Return the [x, y] coordinate for the center point of the cell that contains the specified text.  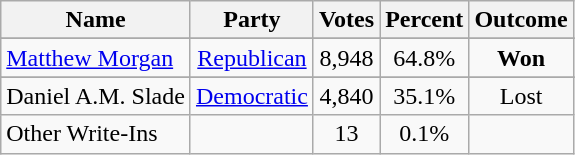
Democratic [252, 96]
Outcome [521, 20]
8,948 [346, 58]
Votes [346, 20]
Daniel A.M. Slade [96, 96]
Lost [521, 96]
Matthew Morgan [96, 58]
35.1% [424, 96]
64.8% [424, 58]
Party [252, 20]
Won [521, 58]
4,840 [346, 96]
0.1% [424, 134]
Percent [424, 20]
13 [346, 134]
Other Write-Ins [96, 134]
Republican [252, 58]
Name [96, 20]
